Detect which cell encompasses the target text, then output its [X, Y] center coordinate. 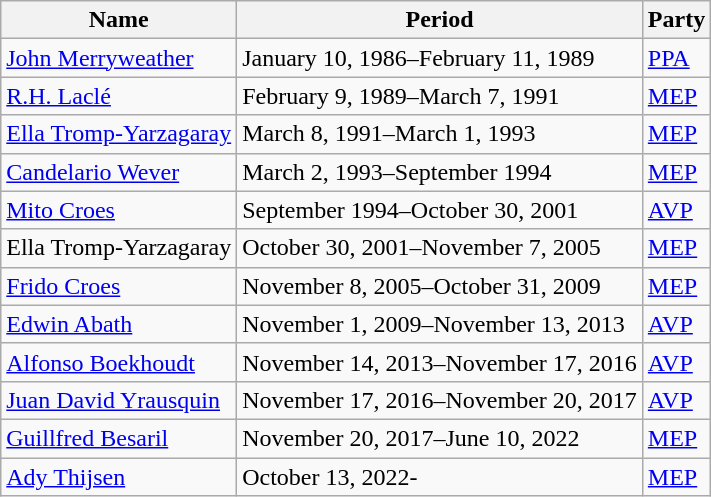
November 14, 2013–November 17, 2016 [440, 362]
November 8, 2005–October 31, 2009 [440, 286]
January 10, 1986–February 11, 1989 [440, 58]
Juan David Yrausquin [119, 400]
November 1, 2009–November 13, 2013 [440, 324]
Guillfred Besaril [119, 438]
October 30, 2001–November 7, 2005 [440, 248]
March 8, 1991–March 1, 1993 [440, 134]
Name [119, 20]
Ady Thijsen [119, 477]
John Merryweather [119, 58]
Frido Croes [119, 286]
Alfonso Boekhoudt [119, 362]
Edwin Abath [119, 324]
Candelario Wever [119, 172]
Period [440, 20]
November 17, 2016–November 20, 2017 [440, 400]
Mito Croes [119, 210]
September 1994–October 30, 2001 [440, 210]
November 20, 2017–June 10, 2022 [440, 438]
February 9, 1989–March 7, 1991 [440, 96]
March 2, 1993–September 1994 [440, 172]
Party [676, 20]
PPA [676, 58]
October 13, 2022- [440, 477]
R.H. Laclé [119, 96]
